Determine the (X, Y) coordinate at the center of the cell enclosing the given text.  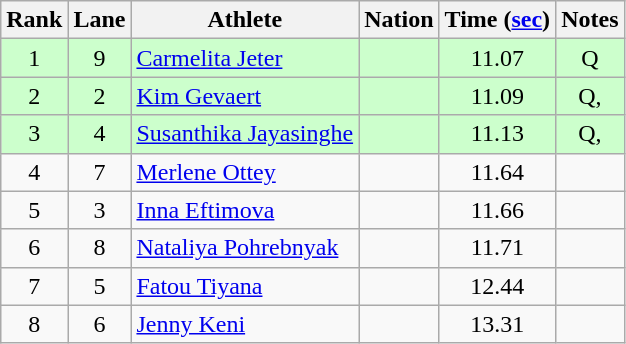
Notes (590, 20)
13.31 (498, 324)
9 (100, 58)
11.64 (498, 172)
Inna Eftimova (245, 210)
Lane (100, 20)
11.13 (498, 134)
Kim Gevaert (245, 96)
Q (590, 58)
Rank (34, 20)
11.71 (498, 248)
1 (34, 58)
11.66 (498, 210)
Jenny Keni (245, 324)
12.44 (498, 286)
Fatou Tiyana (245, 286)
Nataliya Pohrebnyak (245, 248)
Carmelita Jeter (245, 58)
Time (sec) (498, 20)
11.09 (498, 96)
11.07 (498, 58)
Athlete (245, 20)
Merlene Ottey (245, 172)
Nation (399, 20)
Susanthika Jayasinghe (245, 134)
